Identify which cell holds the provided text, then report its (X, Y) central coordinate. 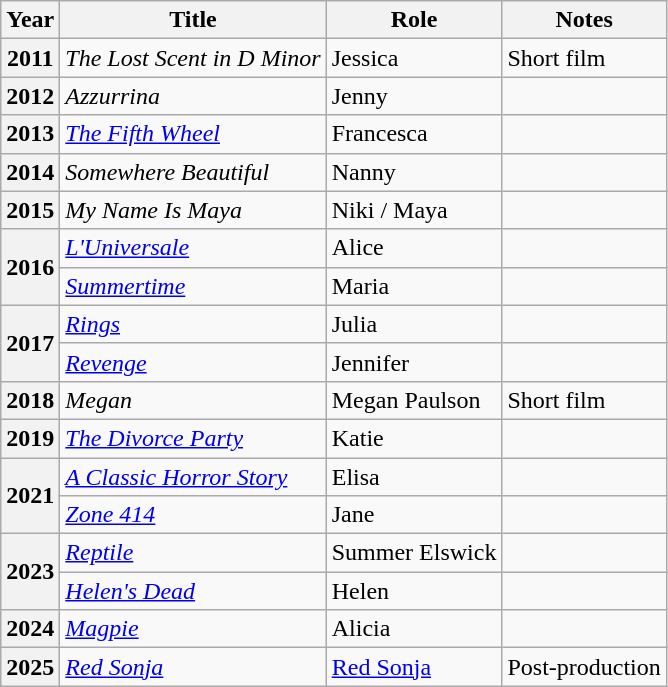
2012 (30, 96)
Somewhere Beautiful (193, 172)
Jenny (414, 96)
Helen's Dead (193, 591)
2019 (30, 438)
Jessica (414, 58)
A Classic Horror Story (193, 477)
Year (30, 20)
Zone 414 (193, 515)
Revenge (193, 362)
Alicia (414, 629)
Jennifer (414, 362)
Rings (193, 324)
2014 (30, 172)
Summer Elswick (414, 553)
2016 (30, 267)
2018 (30, 400)
Nanny (414, 172)
Alice (414, 248)
Megan Paulson (414, 400)
Reptile (193, 553)
Megan (193, 400)
Azzurrina (193, 96)
2024 (30, 629)
Julia (414, 324)
Role (414, 20)
Niki / Maya (414, 210)
Magpie (193, 629)
Summertime (193, 286)
Francesca (414, 134)
L'Universale (193, 248)
The Divorce Party (193, 438)
Elisa (414, 477)
Helen (414, 591)
Katie (414, 438)
Post-production (584, 667)
2021 (30, 496)
2023 (30, 572)
2025 (30, 667)
2013 (30, 134)
Title (193, 20)
My Name Is Maya (193, 210)
The Lost Scent in D Minor (193, 58)
2011 (30, 58)
Maria (414, 286)
The Fifth Wheel (193, 134)
Jane (414, 515)
Notes (584, 20)
2015 (30, 210)
2017 (30, 343)
